For the text-containing cell, return its midpoint in (x, y) coordinate format. 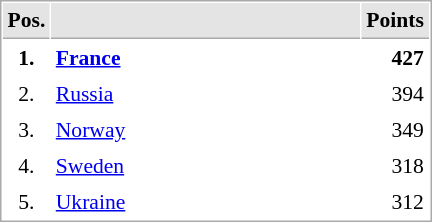
Pos. (26, 21)
394 (396, 93)
427 (396, 57)
3. (26, 129)
4. (26, 165)
5. (26, 201)
349 (396, 129)
Russia (206, 93)
Sweden (206, 165)
France (206, 57)
2. (26, 93)
312 (396, 201)
Points (396, 21)
Norway (206, 129)
Ukraine (206, 201)
318 (396, 165)
1. (26, 57)
